Scan for the cell matching the given text and deliver its [X, Y] coordinate at center. 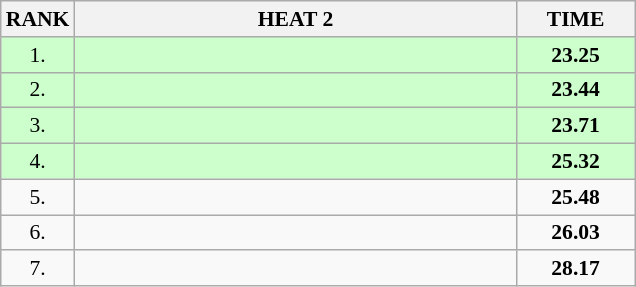
23.25 [576, 55]
25.48 [576, 197]
2. [38, 90]
HEAT 2 [295, 19]
23.71 [576, 126]
4. [38, 162]
3. [38, 126]
28.17 [576, 269]
1. [38, 55]
25.32 [576, 162]
5. [38, 197]
TIME [576, 19]
6. [38, 233]
RANK [38, 19]
23.44 [576, 90]
26.03 [576, 233]
7. [38, 269]
